Provide the (x, y) coordinate of the cell's center where the given text is located.  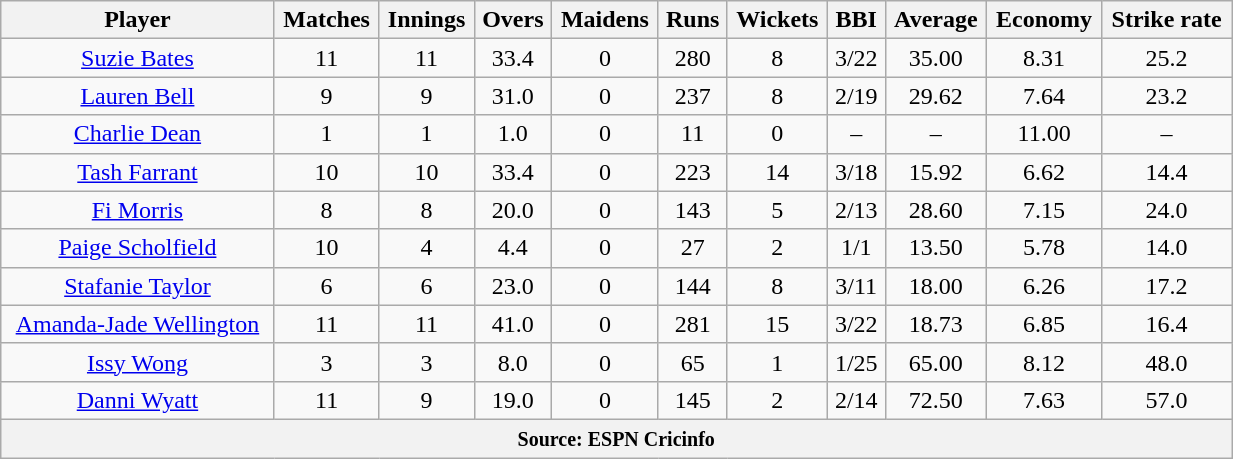
1/1 (856, 248)
Strike rate (1167, 20)
8.12 (1044, 362)
24.0 (1167, 210)
2/13 (856, 210)
8.0 (513, 362)
Maidens (605, 20)
27 (692, 248)
6.85 (1044, 324)
1/25 (856, 362)
15 (777, 324)
4.4 (513, 248)
28.60 (936, 210)
35.00 (936, 58)
18.00 (936, 286)
72.50 (936, 400)
280 (692, 58)
5.78 (1044, 248)
Amanda-Jade Wellington (138, 324)
20.0 (513, 210)
Charlie Dean (138, 134)
29.62 (936, 96)
Wickets (777, 20)
Runs (692, 20)
Paige Scholfield (138, 248)
Danni Wyatt (138, 400)
41.0 (513, 324)
1.0 (513, 134)
17.2 (1167, 286)
7.64 (1044, 96)
2/19 (856, 96)
145 (692, 400)
223 (692, 172)
7.63 (1044, 400)
Player (138, 20)
31.0 (513, 96)
5 (777, 210)
143 (692, 210)
57.0 (1167, 400)
65 (692, 362)
Innings (426, 20)
23.2 (1167, 96)
13.50 (936, 248)
2/14 (856, 400)
14 (777, 172)
15.92 (936, 172)
11.00 (1044, 134)
25.2 (1167, 58)
48.0 (1167, 362)
Suzie Bates (138, 58)
6.26 (1044, 286)
8.31 (1044, 58)
7.15 (1044, 210)
Source: ESPN Cricinfo (616, 438)
Lauren Bell (138, 96)
4 (426, 248)
Average (936, 20)
3/11 (856, 286)
144 (692, 286)
19.0 (513, 400)
Economy (1044, 20)
Fi Morris (138, 210)
Stafanie Taylor (138, 286)
Tash Farrant (138, 172)
3/18 (856, 172)
23.0 (513, 286)
65.00 (936, 362)
Matches (326, 20)
16.4 (1167, 324)
281 (692, 324)
14.0 (1167, 248)
18.73 (936, 324)
Overs (513, 20)
BBI (856, 20)
14.4 (1167, 172)
237 (692, 96)
6.62 (1044, 172)
Issy Wong (138, 362)
